Output the (X, Y) coordinate of the center of the cell containing the given text.  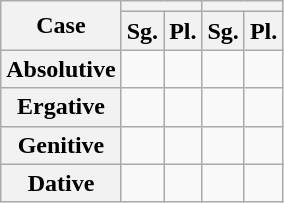
Absolutive (61, 69)
Genitive (61, 145)
Case (61, 26)
Dative (61, 183)
Ergative (61, 107)
